Determine the [x, y] coordinate at the center of the cell enclosing the given text.  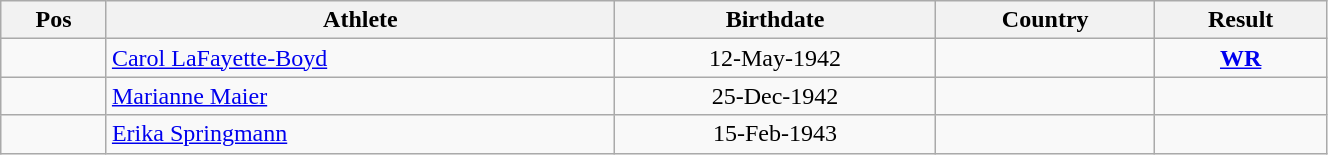
25-Dec-1942 [774, 96]
Result [1241, 20]
Pos [54, 20]
WR [1241, 58]
Carol LaFayette-Boyd [360, 58]
Marianne Maier [360, 96]
Country [1046, 20]
Birthdate [774, 20]
Athlete [360, 20]
Erika Springmann [360, 134]
12-May-1942 [774, 58]
15-Feb-1943 [774, 134]
